Capture the cell that displays the provided text and extract its [x, y] central coordinate. 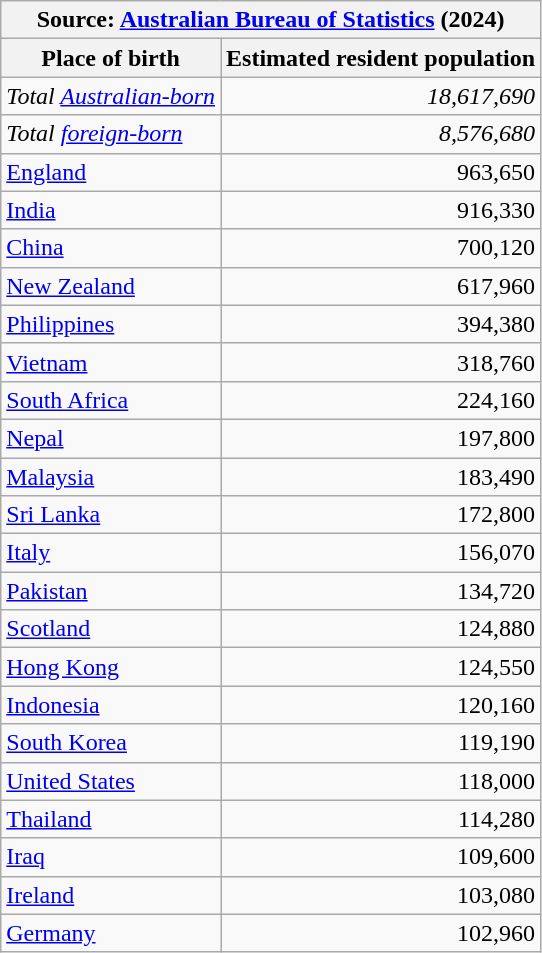
England [111, 172]
103,080 [381, 895]
224,160 [381, 400]
172,800 [381, 515]
197,800 [381, 438]
102,960 [381, 933]
124,880 [381, 629]
156,070 [381, 553]
South Korea [111, 743]
Malaysia [111, 477]
183,490 [381, 477]
394,380 [381, 324]
124,550 [381, 667]
Total foreign-born [111, 134]
Vietnam [111, 362]
Ireland [111, 895]
Hong Kong [111, 667]
134,720 [381, 591]
Total Australian-born [111, 96]
Iraq [111, 857]
119,190 [381, 743]
916,330 [381, 210]
8,576,680 [381, 134]
Philippines [111, 324]
318,760 [381, 362]
118,000 [381, 781]
India [111, 210]
18,617,690 [381, 96]
Thailand [111, 819]
Scotland [111, 629]
South Africa [111, 400]
Indonesia [111, 705]
Place of birth [111, 58]
New Zealand [111, 286]
114,280 [381, 819]
Pakistan [111, 591]
Estimated resident population [381, 58]
109,600 [381, 857]
617,960 [381, 286]
Nepal [111, 438]
United States [111, 781]
Italy [111, 553]
Source: Australian Bureau of Statistics (2024) [271, 20]
963,650 [381, 172]
120,160 [381, 705]
700,120 [381, 248]
China [111, 248]
Germany [111, 933]
Sri Lanka [111, 515]
